From the cell containing the given text, extract its center point as [x, y] coordinate. 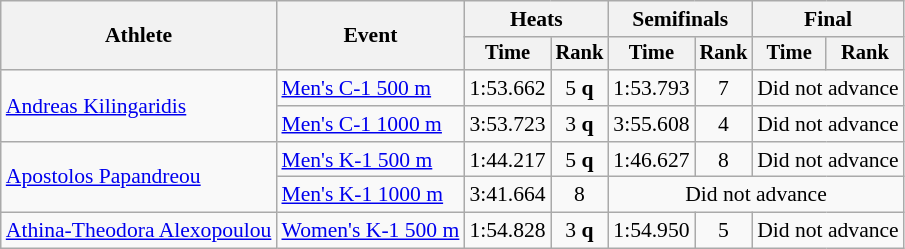
1:54.828 [507, 231]
Apostolos Papandreou [139, 178]
Men's K-1 500 m [370, 160]
1:46.627 [651, 160]
1:44.217 [507, 160]
1:53.793 [651, 88]
Men's K-1 1000 m [370, 195]
Andreas Kilingaridis [139, 106]
4 [724, 124]
3:53.723 [507, 124]
Semifinals [680, 19]
5 [724, 231]
3:55.608 [651, 124]
Women's K-1 500 m [370, 231]
Men's C-1 1000 m [370, 124]
Athina-Theodora Alexopoulou [139, 231]
1:53.662 [507, 88]
Event [370, 36]
Final [828, 19]
1:54.950 [651, 231]
7 [724, 88]
Heats [536, 19]
3:41.664 [507, 195]
Men's C-1 500 m [370, 88]
Athlete [139, 36]
